Capture the cell that displays the provided text and extract its [X, Y] central coordinate. 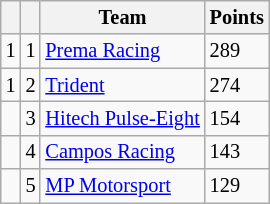
289 [237, 51]
Trident [122, 85]
154 [237, 118]
Team [122, 17]
143 [237, 152]
129 [237, 186]
5 [31, 186]
2 [31, 85]
Hitech Pulse-Eight [122, 118]
Points [237, 17]
274 [237, 85]
Prema Racing [122, 51]
MP Motorsport [122, 186]
4 [31, 152]
Campos Racing [122, 152]
3 [31, 118]
